Scan for the cell matching the given text and deliver its [X, Y] coordinate at center. 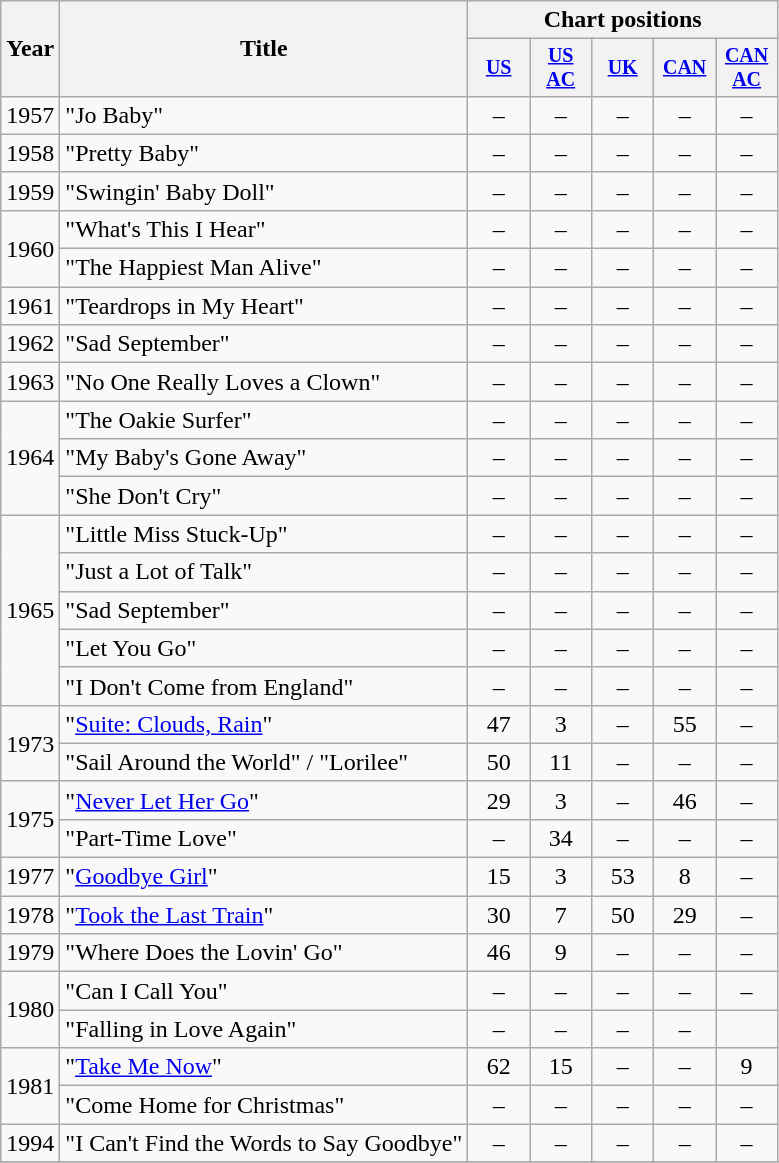
1979 [30, 953]
62 [499, 1067]
1978 [30, 915]
1965 [30, 610]
"Suite: Clouds, Rain" [264, 724]
"Goodbye Girl" [264, 877]
"I Don't Come from England" [264, 686]
"Take Me Now" [264, 1067]
7 [561, 915]
1963 [30, 382]
1973 [30, 743]
"The Happiest Man Alive" [264, 268]
UK [623, 68]
1958 [30, 153]
47 [499, 724]
55 [685, 724]
"She Don't Cry" [264, 496]
"Jo Baby" [264, 115]
"Let You Go" [264, 648]
CAN AC [747, 68]
"Just a Lot of Talk" [264, 572]
"Part-Time Love" [264, 838]
"Can I Call You" [264, 991]
Chart positions [623, 20]
1962 [30, 344]
"Falling in Love Again" [264, 1029]
1994 [30, 1143]
"No One Really Loves a Clown" [264, 382]
Year [30, 49]
8 [685, 877]
1961 [30, 306]
34 [561, 838]
Title [264, 49]
30 [499, 915]
"The Oakie Surfer" [264, 420]
1964 [30, 458]
"Teardrops in My Heart" [264, 306]
"What's This I Hear" [264, 229]
"Pretty Baby" [264, 153]
"Come Home for Christmas" [264, 1105]
1977 [30, 877]
"Where Does the Lovin' Go" [264, 953]
1981 [30, 1086]
"Took the Last Train" [264, 915]
US [499, 68]
11 [561, 762]
"Swingin' Baby Doll" [264, 191]
"Sail Around the World" / "Lorilee" [264, 762]
US AC [561, 68]
"Never Let Her Go" [264, 800]
1980 [30, 1010]
CAN [685, 68]
"My Baby's Gone Away" [264, 458]
53 [623, 877]
1960 [30, 248]
1959 [30, 191]
"I Can't Find the Words to Say Goodbye" [264, 1143]
"Little Miss Stuck-Up" [264, 534]
1975 [30, 819]
1957 [30, 115]
